Return the (x, y) coordinate for the center point of the cell that contains the specified text.  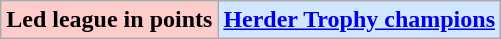
Led league in points (110, 20)
Herder Trophy champions (360, 20)
